Search for the cell housing the specified text and yield its (x, y) center coordinate. 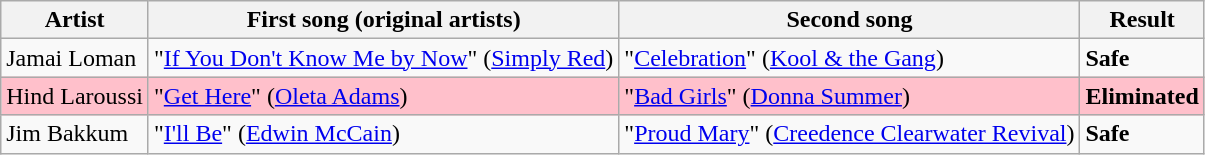
First song (original artists) (383, 20)
Eliminated (1142, 96)
Second song (850, 20)
Jamai Loman (75, 58)
"Get Here" (Oleta Adams) (383, 96)
"I'll Be" (Edwin McCain) (383, 134)
"If You Don't Know Me by Now" (Simply Red) (383, 58)
Artist (75, 20)
"Bad Girls" (Donna Summer) (850, 96)
"Celebration" (Kool & the Gang) (850, 58)
Result (1142, 20)
Jim Bakkum (75, 134)
Hind Laroussi (75, 96)
"Proud Mary" (Creedence Clearwater Revival) (850, 134)
